Provide the [x, y] coordinate of the cell's center where the given text is located.  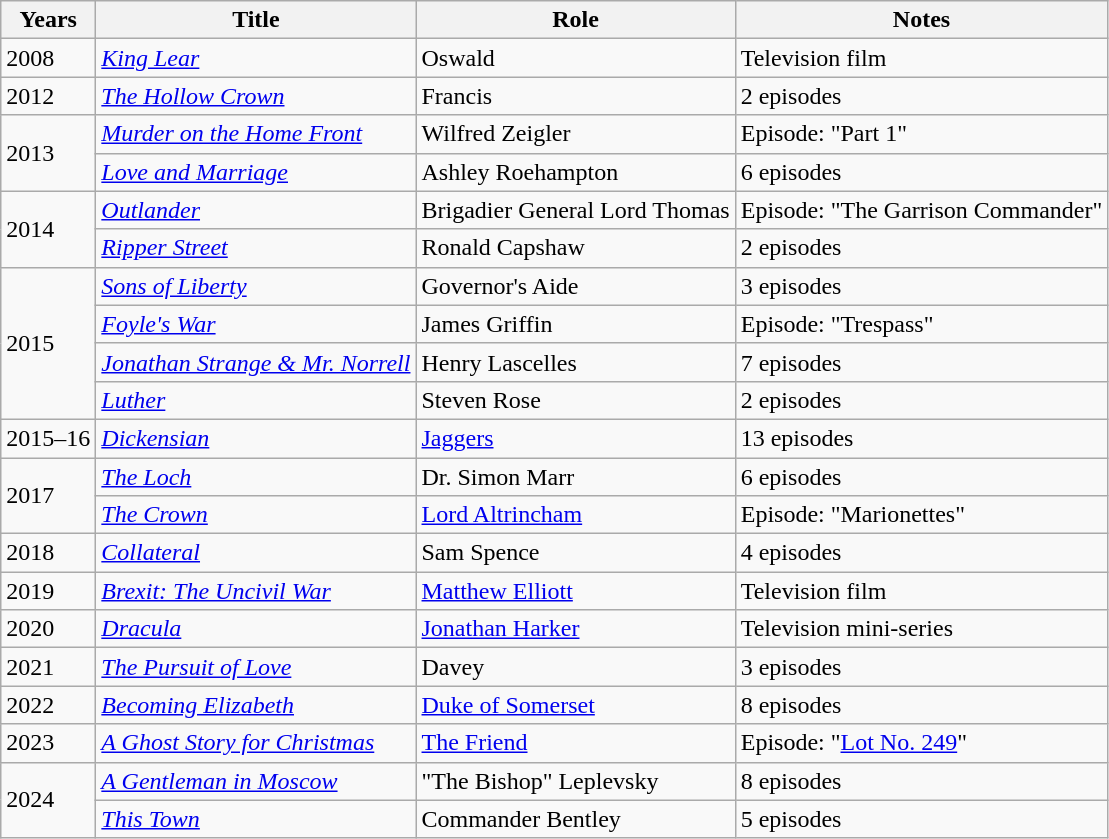
7 episodes [922, 362]
Episode: "The Garrison Commander" [922, 210]
King Lear [256, 58]
Jonathan Strange & Mr. Norrell [256, 362]
Murder on the Home Front [256, 134]
Dr. Simon Marr [576, 477]
A Ghost Story for Christmas [256, 743]
A Gentleman in Moscow [256, 781]
Sam Spence [576, 553]
The Loch [256, 477]
2024 [48, 800]
2012 [48, 96]
4 episodes [922, 553]
Episode: "Part 1" [922, 134]
2015 [48, 343]
2014 [48, 229]
2015–16 [48, 438]
13 episodes [922, 438]
Ashley Roehampton [576, 172]
Francis [576, 96]
Steven Rose [576, 400]
Wilfred Zeigler [576, 134]
2020 [48, 629]
Episode: "Marionettes" [922, 515]
Love and Marriage [256, 172]
2008 [48, 58]
Ripper Street [256, 248]
The Hollow Crown [256, 96]
Oswald [576, 58]
Episode: "Trespass" [922, 324]
This Town [256, 819]
Lord Altrincham [576, 515]
Duke of Somerset [576, 705]
The Crown [256, 515]
Davey [576, 667]
Ronald Capshaw [576, 248]
2021 [48, 667]
Outlander [256, 210]
James Griffin [576, 324]
2018 [48, 553]
2022 [48, 705]
Television mini-series [922, 629]
The Friend [576, 743]
The Pursuit of Love [256, 667]
Notes [922, 20]
Collateral [256, 553]
Jaggers [576, 438]
2013 [48, 153]
2019 [48, 591]
Matthew Elliott [576, 591]
Sons of Liberty [256, 286]
5 episodes [922, 819]
Becoming Elizabeth [256, 705]
Dracula [256, 629]
Years [48, 20]
"The Bishop" Leplevsky [576, 781]
Role [576, 20]
2023 [48, 743]
Dickensian [256, 438]
Brigadier General Lord Thomas [576, 210]
Commander Bentley [576, 819]
Jonathan Harker [576, 629]
2017 [48, 496]
Brexit: The Uncivil War [256, 591]
Luther [256, 400]
Governor's Aide [576, 286]
Episode: "Lot No. 249" [922, 743]
Title [256, 20]
Henry Lascelles [576, 362]
Foyle's War [256, 324]
